Scan for the cell matching the given text and deliver its (X, Y) coordinate at center. 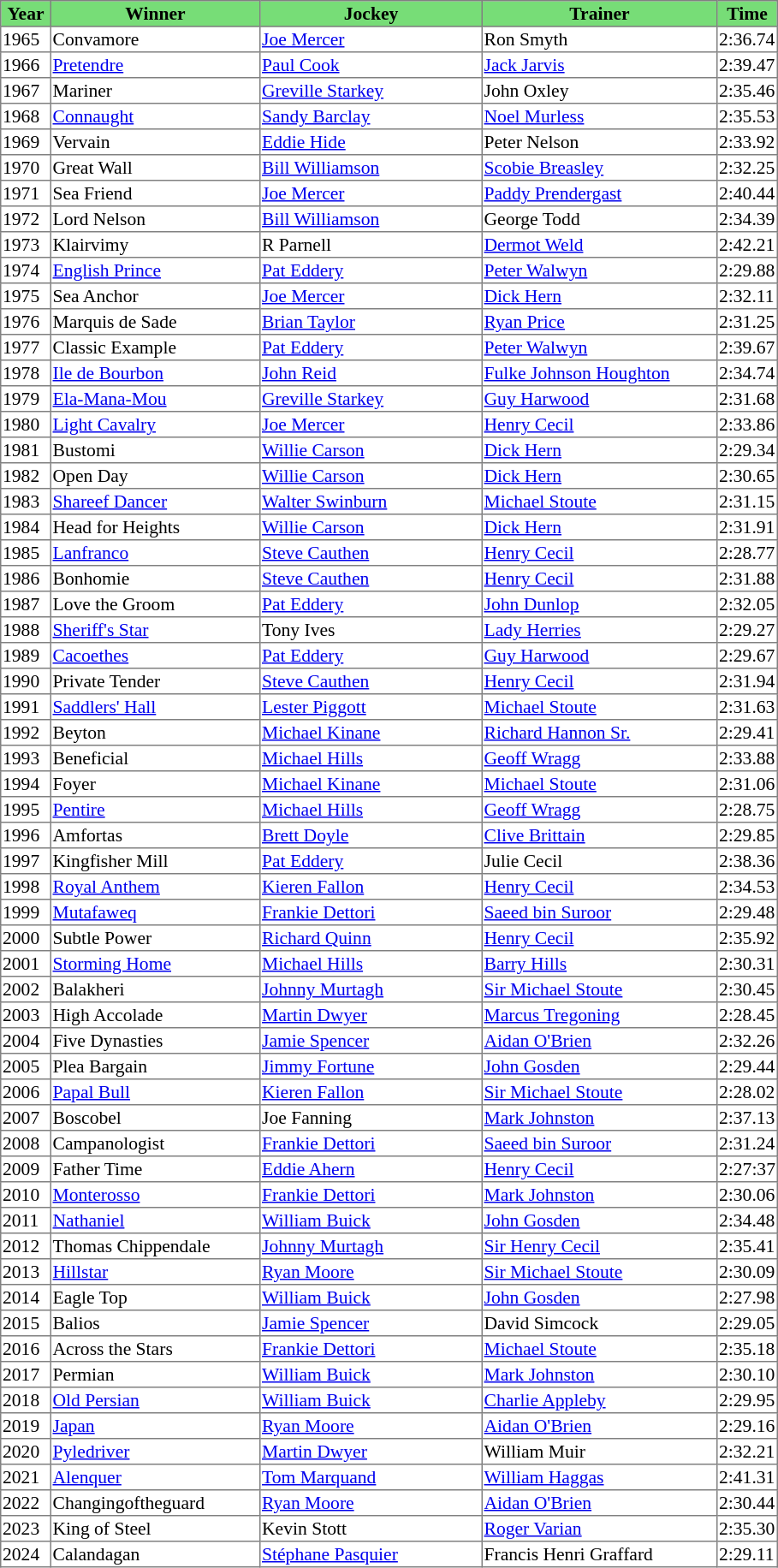
Amfortas (155, 835)
Classic Example (155, 347)
2:27.98 (747, 1298)
Paul Cook (371, 65)
1986 (26, 579)
2:42.21 (747, 245)
2013 (26, 1272)
1974 (26, 270)
Sea Anchor (155, 296)
Nathaniel (155, 1221)
Kevin Stott (371, 1529)
Lester Piggott (371, 707)
Lord Nelson (155, 219)
2:34.74 (747, 373)
2:29.85 (747, 835)
John Dunlop (599, 604)
Beyton (155, 733)
Pyledriver (155, 1452)
Boscobel (155, 1118)
1993 (26, 758)
1987 (26, 604)
2:28.02 (747, 1092)
Mariner (155, 91)
2:29.88 (747, 270)
Time (747, 14)
2020 (26, 1452)
2:28.45 (747, 1015)
Kingfisher Mill (155, 861)
Pentire (155, 810)
Francis Henri Graffard (599, 1554)
2:35.53 (747, 116)
Open Day (155, 476)
1999 (26, 912)
Bustomi (155, 450)
2:29.11 (747, 1554)
Sandy Barclay (371, 116)
Shareef Dancer (155, 502)
Love the Groom (155, 604)
Calandagan (155, 1554)
1968 (26, 116)
2:29.67 (747, 656)
Richard Hannon Sr. (599, 733)
Walter Swinburn (371, 502)
2:32.11 (747, 296)
1980 (26, 425)
2000 (26, 938)
High Accolade (155, 1015)
2:31.24 (747, 1143)
2:32.21 (747, 1452)
Charlie Appleby (599, 1400)
Peter Nelson (599, 142)
Sir Henry Cecil (599, 1246)
2018 (26, 1400)
2019 (26, 1426)
2:30.09 (747, 1272)
2:29.16 (747, 1426)
Bonhomie (155, 579)
1990 (26, 681)
Jimmy Fortune (371, 1066)
1971 (26, 193)
David Simcock (599, 1323)
2003 (26, 1015)
2:38.36 (747, 861)
2:32.05 (747, 604)
Brett Doyle (371, 835)
Roger Varian (599, 1529)
2:31.06 (747, 784)
2006 (26, 1092)
Pretendre (155, 65)
Cacoethes (155, 656)
2:29.05 (747, 1323)
2:30.31 (747, 964)
2:31.88 (747, 579)
William Muir (599, 1452)
Foyer (155, 784)
2:34.53 (747, 887)
2021 (26, 1477)
Alenquer (155, 1477)
2:28.77 (747, 553)
2:32.26 (747, 1041)
1978 (26, 373)
John Reid (371, 373)
2:27:37 (747, 1169)
Subtle Power (155, 938)
Mutafaweq (155, 912)
2:31.15 (747, 502)
2:30.65 (747, 476)
2:29.27 (747, 630)
1970 (26, 168)
English Prince (155, 270)
Lanfranco (155, 553)
2:31.63 (747, 707)
Permian (155, 1375)
Hillstar (155, 1272)
Storming Home (155, 964)
Ryan Price (599, 322)
2:29.41 (747, 733)
1988 (26, 630)
Klairvimy (155, 245)
1991 (26, 707)
John Oxley (599, 91)
Trainer (599, 14)
2:39.47 (747, 65)
Brian Taylor (371, 322)
1975 (26, 296)
2:31.94 (747, 681)
1969 (26, 142)
Old Persian (155, 1400)
Barry Hills (599, 964)
1984 (26, 527)
1973 (26, 245)
Tony Ives (371, 630)
R Parnell (371, 245)
Ron Smyth (599, 39)
2012 (26, 1246)
2:28.75 (747, 810)
2:35.30 (747, 1529)
Balios (155, 1323)
Sea Friend (155, 193)
1977 (26, 347)
Balakheri (155, 989)
Clive Brittain (599, 835)
1989 (26, 656)
1979 (26, 399)
1967 (26, 91)
Ela-Mana-Mou (155, 399)
1981 (26, 450)
2:35.92 (747, 938)
2:35.18 (747, 1349)
Light Cavalry (155, 425)
2017 (26, 1375)
2008 (26, 1143)
Japan (155, 1426)
George Todd (599, 219)
Jack Jarvis (599, 65)
Marcus Tregoning (599, 1015)
Dermot Weld (599, 245)
Jockey (371, 14)
2011 (26, 1221)
1966 (26, 65)
Joe Fanning (371, 1118)
Winner (155, 14)
1982 (26, 476)
2016 (26, 1349)
Thomas Chippendale (155, 1246)
Eagle Top (155, 1298)
Fulke Johnson Houghton (599, 373)
2:34.48 (747, 1221)
2:29.34 (747, 450)
2:29.44 (747, 1066)
1965 (26, 39)
Great Wall (155, 168)
2:31.91 (747, 527)
Across the Stars (155, 1349)
2:35.41 (747, 1246)
2014 (26, 1298)
1976 (26, 322)
Noel Murless (599, 116)
Lady Herries (599, 630)
1996 (26, 835)
1985 (26, 553)
Stéphane Pasquier (371, 1554)
2:29.48 (747, 912)
1983 (26, 502)
2:29.95 (747, 1400)
2023 (26, 1529)
2:36.74 (747, 39)
2:30.45 (747, 989)
Year (26, 14)
2:31.25 (747, 322)
Richard Quinn (371, 938)
Julie Cecil (599, 861)
2002 (26, 989)
1995 (26, 810)
2010 (26, 1195)
1992 (26, 733)
2:33.86 (747, 425)
Convamore (155, 39)
Plea Bargain (155, 1066)
Head for Heights (155, 527)
2:33.88 (747, 758)
Father Time (155, 1169)
Papal Bull (155, 1092)
1994 (26, 784)
2:40.44 (747, 193)
William Haggas (599, 1477)
Vervain (155, 142)
2015 (26, 1323)
Ile de Bourbon (155, 373)
Changingoftheguard (155, 1503)
Paddy Prendergast (599, 193)
2:30.44 (747, 1503)
2:33.92 (747, 142)
Five Dynasties (155, 1041)
2:39.67 (747, 347)
Scobie Breasley (599, 168)
Tom Marquand (371, 1477)
1997 (26, 861)
2004 (26, 1041)
2:30.06 (747, 1195)
2007 (26, 1118)
2:30.10 (747, 1375)
1972 (26, 219)
Campanologist (155, 1143)
2001 (26, 964)
Monterosso (155, 1195)
2:35.46 (747, 91)
Royal Anthem (155, 887)
Saddlers' Hall (155, 707)
2:34.39 (747, 219)
2009 (26, 1169)
Eddie Ahern (371, 1169)
Connaught (155, 116)
2005 (26, 1066)
2:37.13 (747, 1118)
Marquis de Sade (155, 322)
2:32.25 (747, 168)
Eddie Hide (371, 142)
King of Steel (155, 1529)
Private Tender (155, 681)
2:41.31 (747, 1477)
2:31.68 (747, 399)
2024 (26, 1554)
Beneficial (155, 758)
1998 (26, 887)
Sheriff's Star (155, 630)
2022 (26, 1503)
